From the cell containing the given text, extract its center point as [x, y] coordinate. 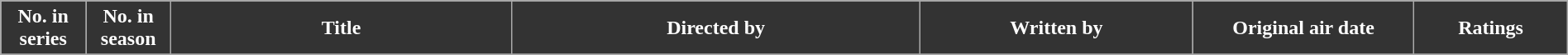
Original air date [1303, 28]
Written by [1057, 28]
Title [342, 28]
No. inseries [43, 28]
Ratings [1490, 28]
Directed by [715, 28]
No. inseason [129, 28]
